Extract the (X, Y) coordinate from the center of the cell holding the provided text.  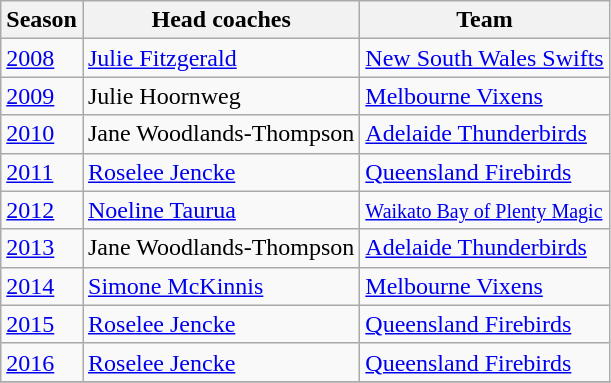
2013 (42, 248)
2012 (42, 210)
Head coaches (220, 20)
Season (42, 20)
Noeline Taurua (220, 210)
Julie Hoornweg (220, 96)
2016 (42, 362)
2008 (42, 58)
2011 (42, 172)
2009 (42, 96)
2010 (42, 134)
2014 (42, 286)
Team (484, 20)
New South Wales Swifts (484, 58)
Simone McKinnis (220, 286)
2015 (42, 324)
Waikato Bay of Plenty Magic (484, 210)
Julie Fitzgerald (220, 58)
